Find where the given text appears and provide that cell's center as [x, y] coordinate. 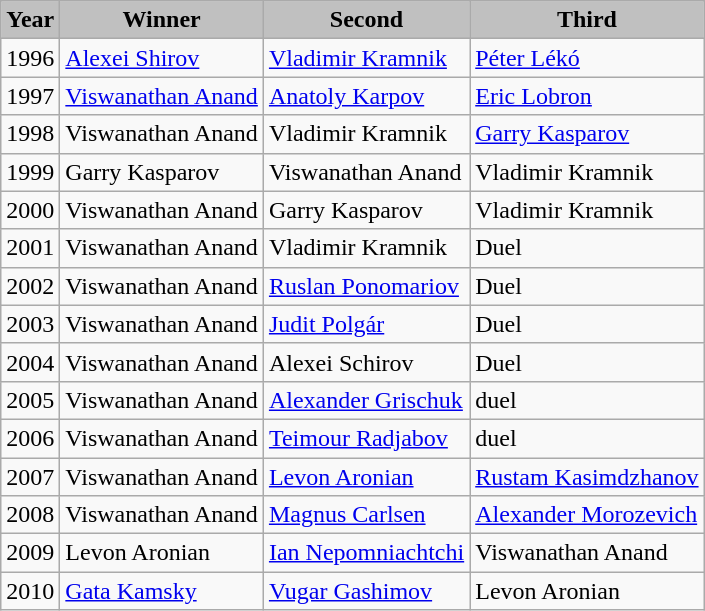
Gata Kamsky [162, 591]
Winner [162, 20]
Rustam Kasimdzhanov [587, 477]
Anatoly Karpov [366, 96]
Péter Lékó [587, 58]
1996 [30, 58]
2010 [30, 591]
2002 [30, 286]
2003 [30, 324]
Ruslan Ponomariov [366, 286]
Vugar Gashimov [366, 591]
Judit Polgár [366, 324]
Year [30, 20]
2009 [30, 553]
Teimour Radjabov [366, 438]
Third [587, 20]
1997 [30, 96]
Alexei Shirov [162, 58]
2004 [30, 362]
Alexei Schirov [366, 362]
2006 [30, 438]
Eric Lobron [587, 96]
1998 [30, 134]
1999 [30, 172]
2001 [30, 248]
2007 [30, 477]
2008 [30, 515]
Ian Nepomniachtchi [366, 553]
Magnus Carlsen [366, 515]
Alexander Morozevich [587, 515]
Second [366, 20]
2005 [30, 400]
Alexander Grischuk [366, 400]
2000 [30, 210]
